Output the (x, y) coordinate of the center of the cell containing the given text.  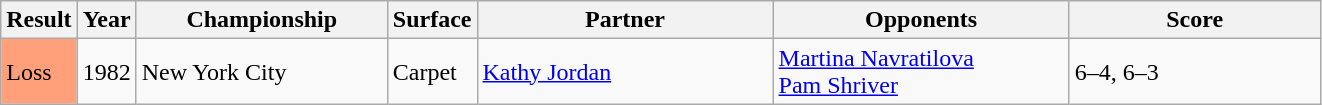
Year (106, 20)
Surface (432, 20)
Kathy Jordan (625, 72)
6–4, 6–3 (1194, 72)
Score (1194, 20)
1982 (106, 72)
New York City (262, 72)
Loss (39, 72)
Martina Navratilova Pam Shriver (921, 72)
Partner (625, 20)
Result (39, 20)
Carpet (432, 72)
Championship (262, 20)
Opponents (921, 20)
